Locate the cell with the specified text and output its [x, y] center coordinate. 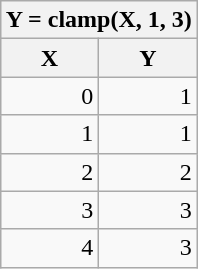
X [50, 58]
0 [50, 96]
4 [50, 248]
Y [148, 58]
Y = clamp(X, 1, 3) [98, 20]
